Return the (x, y) coordinate for the center point of the cell that contains the specified text.  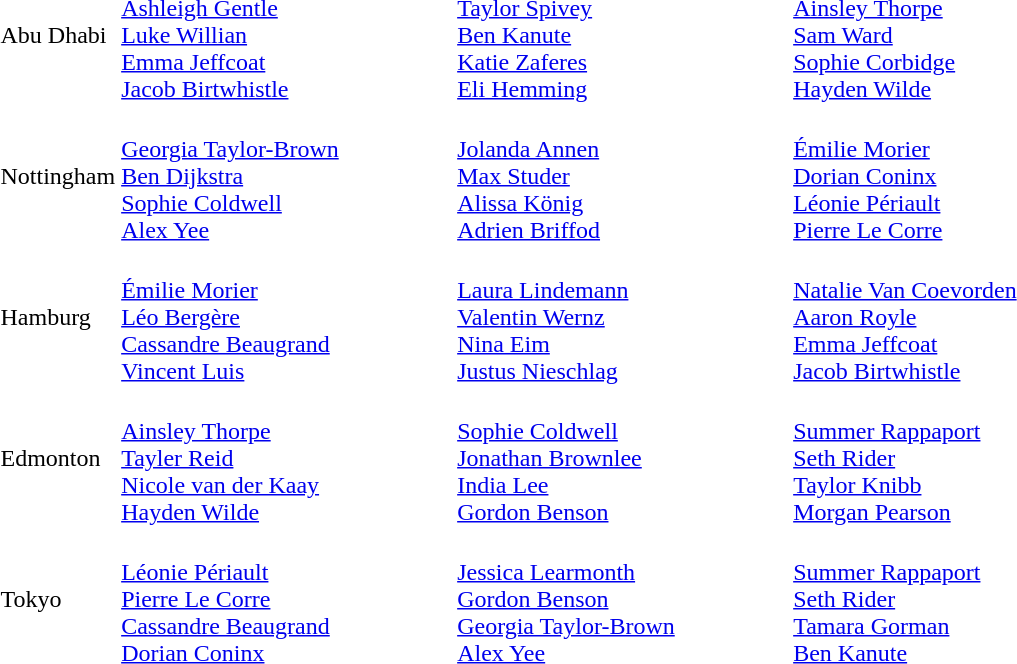
Georgia Taylor-BrownBen DijkstraSophie ColdwellAlex Yee (286, 176)
Jolanda AnnenMax StuderAlissa KönigAdrien Briffod (622, 176)
Sophie ColdwellJonathan BrownleeIndia LeeGordon Benson (622, 458)
Laura LindemannValentin WernzNina EimJustus Nieschlag (622, 317)
Émilie MorierLéo BergèreCassandre BeaugrandVincent Luis (286, 317)
Ainsley ThorpeTayler ReidNicole van der KaayHayden Wilde (286, 458)
